Pinpoint the cell where the given text exists, returning its (x, y) midpoint coordinate. 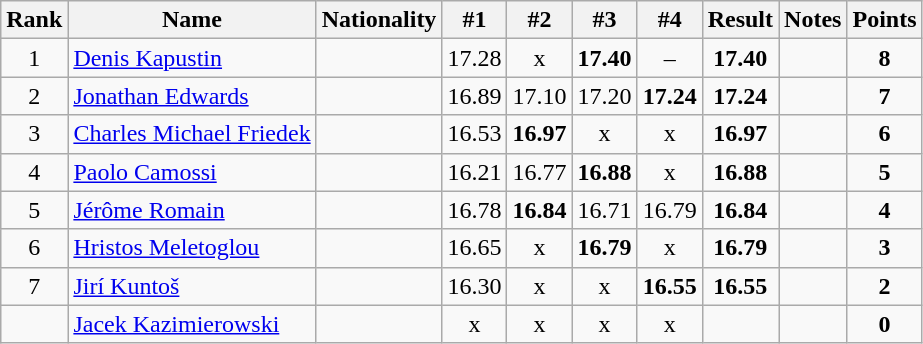
Rank (34, 20)
#4 (670, 20)
Paolo Camossi (192, 172)
Notes (813, 20)
#2 (540, 20)
Jérôme Romain (192, 210)
16.78 (474, 210)
16.65 (474, 248)
16.21 (474, 172)
16.77 (540, 172)
Name (192, 20)
17.28 (474, 58)
16.71 (604, 210)
16.89 (474, 96)
Hristos Meletoglou (192, 248)
Points (884, 20)
0 (884, 324)
17.10 (540, 96)
16.30 (474, 286)
Charles Michael Friedek (192, 134)
#1 (474, 20)
Denis Kapustin (192, 58)
Jonathan Edwards (192, 96)
1 (34, 58)
8 (884, 58)
16.53 (474, 134)
Result (740, 20)
Jirí Kuntoš (192, 286)
– (670, 58)
Jacek Kazimierowski (192, 324)
17.20 (604, 96)
#3 (604, 20)
Nationality (379, 20)
